Detect which cell encompasses the target text, then output its (x, y) center coordinate. 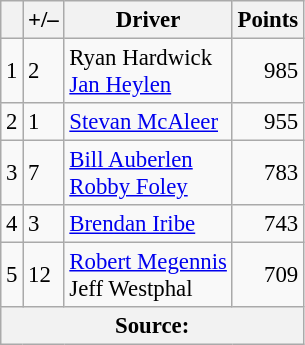
Brendan Iribe (148, 224)
Ryan Hardwick Jan Heylen (148, 72)
743 (268, 224)
5 (12, 276)
+/– (44, 20)
955 (268, 122)
Points (268, 20)
12 (44, 276)
Driver (148, 20)
Bill Auberlen Robby Foley (148, 174)
4 (12, 224)
709 (268, 276)
783 (268, 174)
Stevan McAleer (148, 122)
985 (268, 72)
Robert Megennis Jeff Westphal (148, 276)
7 (44, 174)
